Return (X, Y) of the center of cell containing provided text 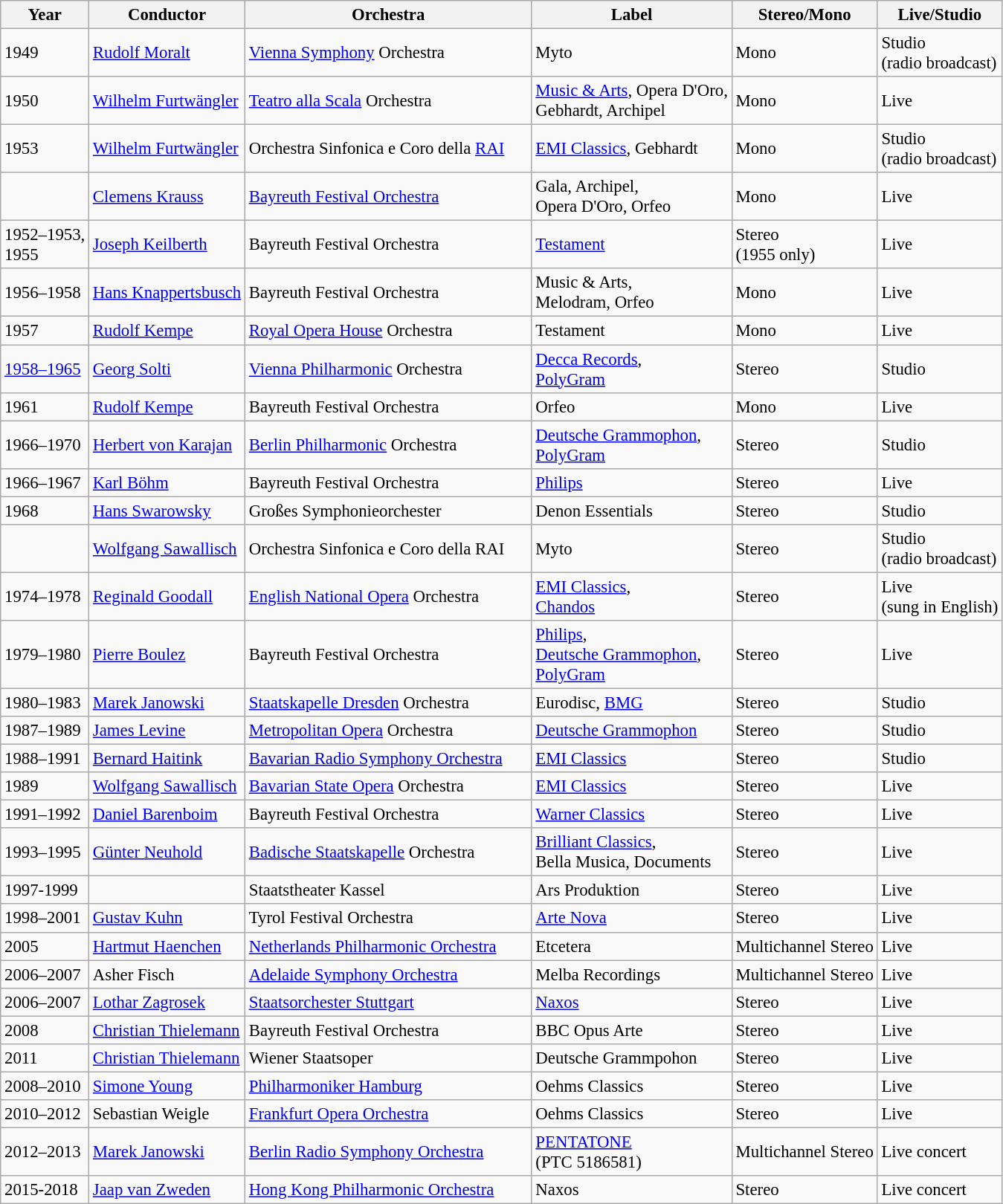
Staatsorchester Stuttgart (388, 1002)
2005 (45, 946)
1968 (45, 511)
1987–1989 (45, 731)
Pierre Boulez (167, 655)
1980–1983 (45, 702)
2008–2010 (45, 1086)
Hans Knappertsbusch (167, 293)
James Levine (167, 731)
BBC Opus Arte (632, 1030)
Eurodisc, BMG (632, 702)
Vienna Philharmonic Orchestra (388, 369)
Metropolitan Opera Orchestra (388, 731)
Simone Young (167, 1086)
Joseph Keilberth (167, 245)
1966–1970 (45, 444)
1988–1991 (45, 759)
1979–1980 (45, 655)
Philips,Deutsche Grammophon,PolyGram (632, 655)
Daniel Barenboim (167, 815)
English National Opera Orchestra (388, 596)
Herbert von Karajan (167, 444)
2012–2013 (45, 1152)
Asher Fisch (167, 974)
Arte Nova (632, 919)
2015-2018 (45, 1190)
Ars Produktion (632, 890)
1998–2001 (45, 919)
1956–1958 (45, 293)
Deutsche Grammophon,PolyGram (632, 444)
Georg Solti (167, 369)
1966–1967 (45, 482)
2011 (45, 1058)
Orfeo (632, 407)
Hartmut Haenchen (167, 946)
Music & Arts, Opera D'Oro, Gebhardt, Archipel (632, 101)
Sebastian Weigle (167, 1114)
Deutsche Grammophon (632, 731)
1974–1978 (45, 596)
Reginald Goodall (167, 596)
1957 (45, 331)
Conductor (167, 15)
1961 (45, 407)
Music & Arts, Melodram, Orfeo (632, 293)
Wiener Staatsoper (388, 1058)
Jaap van Zweden (167, 1190)
Live/Studio (940, 15)
Brilliant Classics,Bella Musica, Documents (632, 852)
1993–1995 (45, 852)
Stereo(1955 only) (804, 245)
PENTATONE(PTC 5186581) (632, 1152)
Gala, Archipel, Opera D'Oro, Orfeo (632, 196)
Tyrol Festival Orchestra (388, 919)
Royal Opera House Orchestra (388, 331)
Rudolf Moralt (167, 54)
Karl Böhm (167, 482)
1997-1999 (45, 890)
Bavarian State Opera Orchestra (388, 786)
Etcetera (632, 946)
Badische Staatskapelle Orchestra (388, 852)
EMI Classics, Gebhardt (632, 149)
1952–1953,1955 (45, 245)
1958–1965 (45, 369)
EMI Classics,Chandos (632, 596)
Lothar Zagrosek (167, 1002)
Hans Swarowsky (167, 511)
Staatstheater Kassel (388, 890)
Philharmoniker Hamburg (388, 1086)
Netherlands Philharmonic Orchestra (388, 946)
Decca Records,PolyGram (632, 369)
Deutsche Grammpohon (632, 1058)
Großes Symphonieorchester (388, 511)
Stereo/Mono (804, 15)
Günter Neuhold (167, 852)
Label (632, 15)
2008 (45, 1030)
Bavarian Radio Symphony Orchestra (388, 759)
Denon Essentials (632, 511)
Gustav Kuhn (167, 919)
Teatro alla Scala Orchestra (388, 101)
Warner Classics (632, 815)
Vienna Symphony Orchestra (388, 54)
Berlin Radio Symphony Orchestra (388, 1152)
Live(sung in English) (940, 596)
1989 (45, 786)
Melba Recordings (632, 974)
Orchestra (388, 15)
Hong Kong Philharmonic Orchestra (388, 1190)
Frankfurt Opera Orchestra (388, 1114)
Clemens Krauss (167, 196)
Bernard Haitink (167, 759)
Philips (632, 482)
Staatskapelle Dresden Orchestra (388, 702)
1949 (45, 54)
2010–2012 (45, 1114)
Berlin Philharmonic Orchestra (388, 444)
Adelaide Symphony Orchestra (388, 974)
1950 (45, 101)
1991–1992 (45, 815)
Year (45, 15)
1953 (45, 149)
